Locate the cell with the specified text and output its (X, Y) center coordinate. 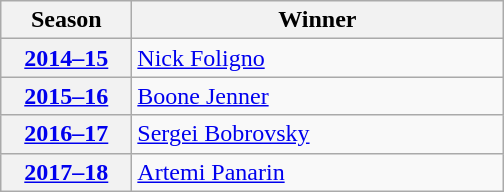
2015–16 (66, 96)
Artemi Panarin (318, 172)
Boone Jenner (318, 96)
Season (66, 20)
2017–18 (66, 172)
Sergei Bobrovsky (318, 134)
2014–15 (66, 58)
Nick Foligno (318, 58)
2016–17 (66, 134)
Winner (318, 20)
